Pinpoint the cell where the given text exists, returning its (X, Y) midpoint coordinate. 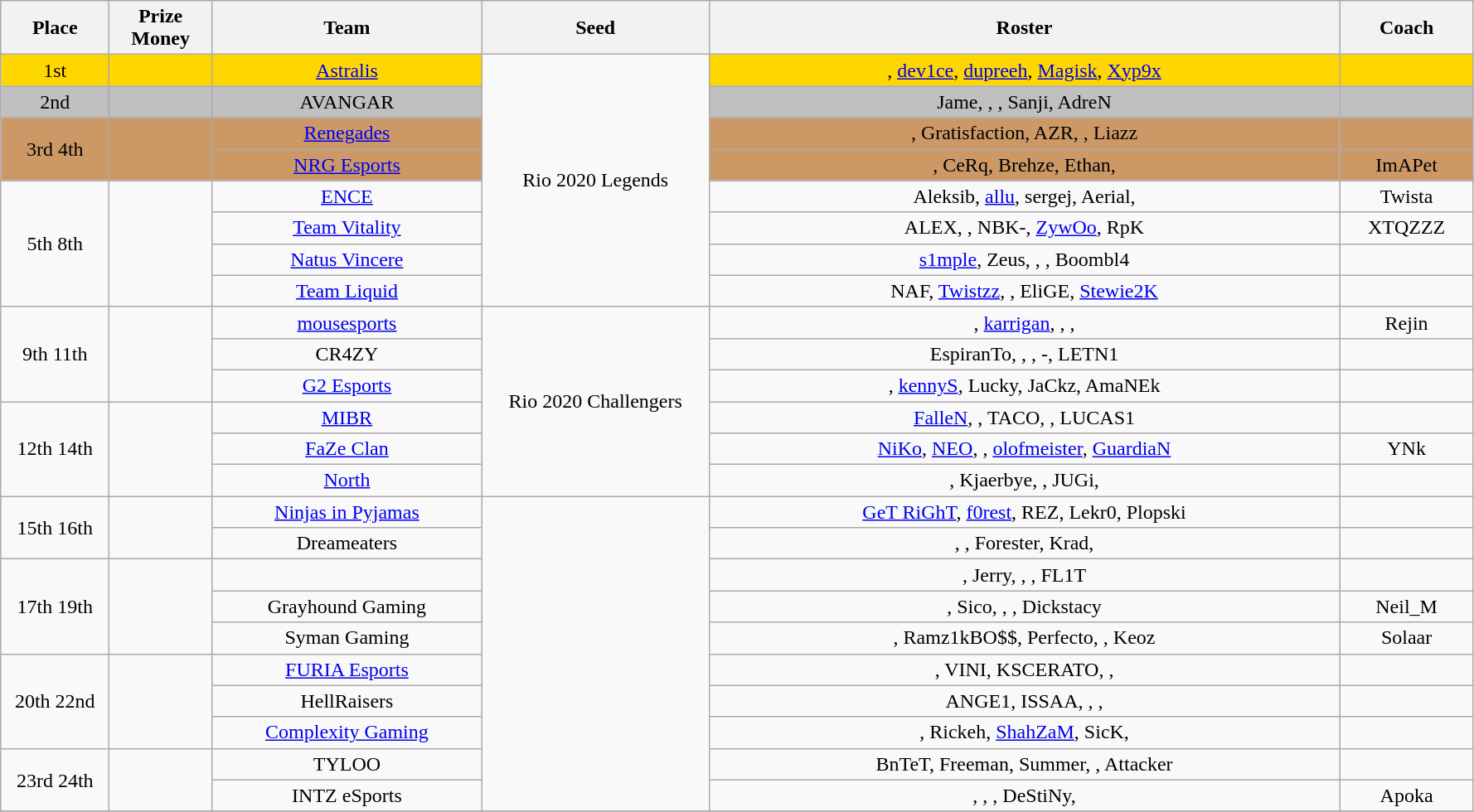
Seed (595, 28)
Team (347, 28)
EspiranTo, , , -, LETN1 (1025, 354)
2nd (55, 102)
Syman Gaming (347, 638)
FURIA Esports (347, 669)
NiKo, NEO, , olofmeister, GuardiaN (1025, 449)
ALEX, , NBK-, ZywOo, RpK (1025, 228)
s1mple, Zeus, , , Boombl4 (1025, 259)
12th 14th (55, 448)
Astralis (347, 70)
Coach (1406, 28)
Place (55, 28)
, karrigan, , , (1025, 322)
, VINI, KSCERATO, , (1025, 669)
MIBR (347, 417)
ENCE (347, 196)
, kennyS, Lucky, JaCkz, AmaNEk (1025, 385)
23rd 24th (55, 780)
, Ramz1kBO$$, Perfecto, , Keoz (1025, 638)
5th 8th (55, 244)
Natus Vincere (347, 259)
Prize Money (161, 28)
, Sico, , , Dickstacy (1025, 607)
Roster (1025, 28)
Apoka (1406, 795)
Solaar (1406, 638)
BnTeT, Freeman, Summer, , Attacker (1025, 764)
NRG Esports (347, 165)
NAF, Twistzz, , EliGE, Stewie2K (1025, 291)
9th 11th (55, 354)
mousesports (347, 322)
20th 22nd (55, 701)
ImAPet (1406, 165)
AVANGAR (347, 102)
1st (55, 70)
, CeRq, Brehze, Ethan, (1025, 165)
Jame, , , Sanji, AdreN (1025, 102)
15th 16th (55, 528)
3rd 4th (55, 149)
Team Vitality (347, 228)
Dreameaters (347, 544)
, , Forester, Krad, (1025, 544)
INTZ eSports (347, 795)
North (347, 481)
Grayhound Gaming (347, 607)
Team Liquid (347, 291)
Ninjas in Pyjamas (347, 512)
TYLOO (347, 764)
Rio 2020 Legends (595, 181)
G2 Esports (347, 385)
, dev1ce, dupreeh, Magisk, Xyp9x (1025, 70)
HellRaisers (347, 701)
CR4ZY (347, 354)
FalleN, , TACO, , LUCAS1 (1025, 417)
Rio 2020 Challengers (595, 401)
, Kjaerbye, , JUGi, (1025, 481)
XTQZZZ (1406, 228)
, Jerry, , , FL1T (1025, 575)
, Gratisfaction, AZR, , Liazz (1025, 133)
Complexity Gaming (347, 732)
, Rickeh, ShahZaM, SicK, (1025, 732)
ANGE1, ISSAA, , , (1025, 701)
Renegades (347, 133)
GeT RiGhT, f0rest, REZ, Lekr0, Plopski (1025, 512)
YNk (1406, 449)
FaZe Clan (347, 449)
, , , DeStiNy, (1025, 795)
17th 19th (55, 607)
Neil_M (1406, 607)
Twista (1406, 196)
Aleksib, allu, sergej, Aerial, (1025, 196)
Rejin (1406, 322)
